Find where the given text appears and provide that cell's center as (X, Y) coordinate. 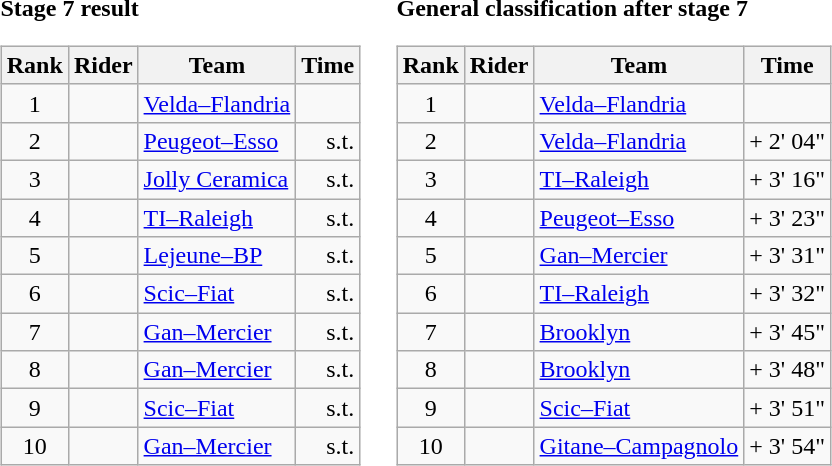
+ 3' 32" (788, 294)
+ 3' 45" (788, 332)
Lejeune–BP (217, 256)
+ 3' 16" (788, 179)
+ 3' 31" (788, 256)
+ 2' 04" (788, 141)
+ 3' 54" (788, 446)
+ 3' 51" (788, 408)
+ 3' 48" (788, 370)
Jolly Ceramica (217, 179)
Gitane–Campagnolo (639, 446)
+ 3' 23" (788, 217)
